Scan for the cell matching the given text and deliver its (X, Y) coordinate at center. 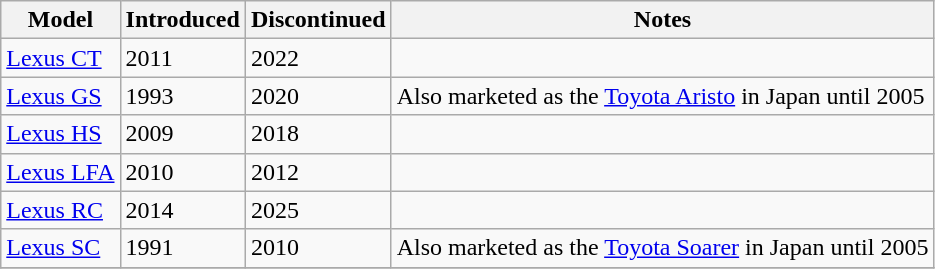
2025 (318, 210)
Lexus RC (60, 210)
Discontinued (318, 20)
2012 (318, 172)
Model (60, 20)
Lexus GS (60, 96)
2011 (182, 58)
2009 (182, 134)
1991 (182, 248)
1993 (182, 96)
Lexus HS (60, 134)
Also marketed as the Toyota Aristo in Japan until 2005 (662, 96)
Lexus LFA (60, 172)
2022 (318, 58)
Also marketed as the Toyota Soarer in Japan until 2005 (662, 248)
Notes (662, 20)
2018 (318, 134)
2020 (318, 96)
Lexus CT (60, 58)
Introduced (182, 20)
Lexus SC (60, 248)
2014 (182, 210)
